Output the [X, Y] coordinate of the center of the cell containing the given text.  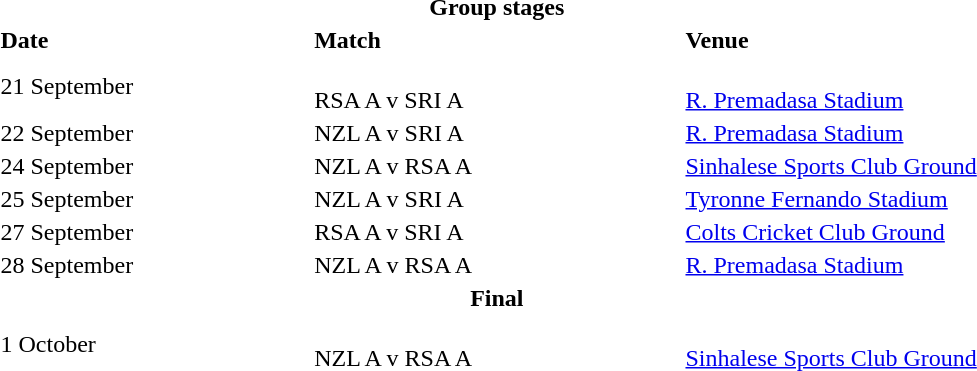
Final [497, 298]
Match [497, 40]
